Scan for the cell matching the given text and deliver its (x, y) coordinate at center. 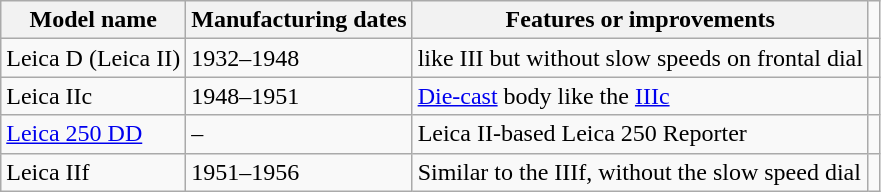
Leica IIc (94, 96)
Leica 250 DD (94, 134)
Similar to the IIIf, without the slow speed dial (640, 172)
Leica D (Leica II) (94, 58)
1951–1956 (299, 172)
Leica II-based Leica 250 Reporter (640, 134)
like III but without slow speeds on frontal dial (640, 58)
1932–1948 (299, 58)
Model name (94, 20)
– (299, 134)
Leica IIf (94, 172)
Manufacturing dates (299, 20)
Features or improvements (640, 20)
Die-cast body like the IIIc (640, 96)
1948–1951 (299, 96)
